Capture the cell that displays the provided text and extract its (X, Y) central coordinate. 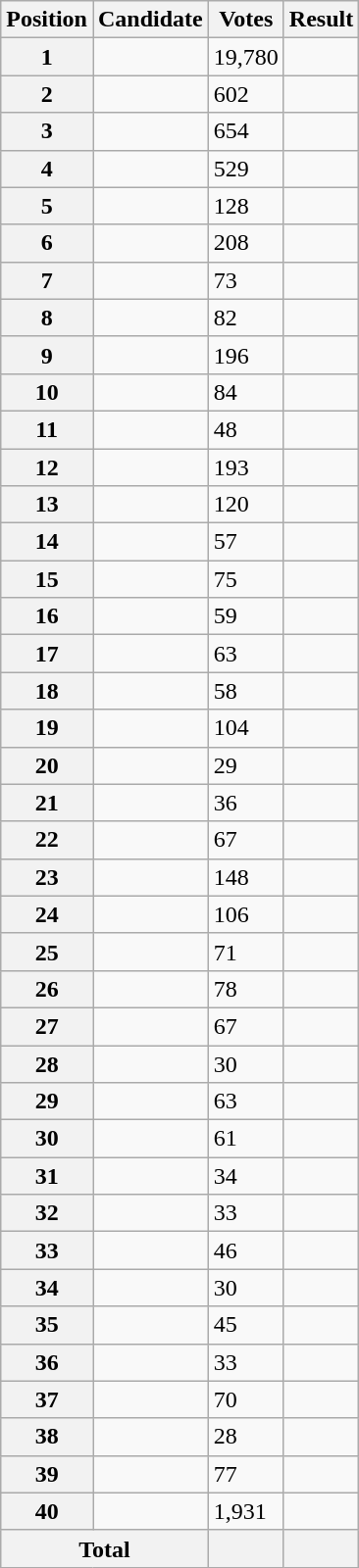
61 (245, 1139)
15 (47, 579)
70 (245, 1399)
58 (245, 691)
148 (245, 877)
18 (47, 691)
19,780 (245, 57)
38 (47, 1437)
193 (245, 467)
78 (245, 989)
35 (47, 1325)
24 (47, 914)
16 (47, 616)
84 (245, 392)
31 (47, 1176)
3 (47, 131)
208 (245, 243)
5 (47, 206)
59 (245, 616)
27 (47, 1026)
57 (245, 542)
39 (47, 1474)
22 (47, 840)
73 (245, 280)
20 (47, 765)
6 (47, 243)
21 (47, 803)
Result (321, 20)
46 (245, 1250)
12 (47, 467)
Position (47, 20)
602 (245, 94)
654 (245, 131)
17 (47, 654)
104 (245, 728)
9 (47, 355)
10 (47, 392)
1,931 (245, 1511)
11 (47, 429)
7 (47, 280)
75 (245, 579)
40 (47, 1511)
2 (47, 94)
77 (245, 1474)
23 (47, 877)
14 (47, 542)
Votes (245, 20)
106 (245, 914)
4 (47, 169)
1 (47, 57)
8 (47, 318)
529 (245, 169)
Candidate (150, 20)
25 (47, 952)
196 (245, 355)
Total (105, 1548)
37 (47, 1399)
19 (47, 728)
128 (245, 206)
32 (47, 1213)
45 (245, 1325)
26 (47, 989)
13 (47, 505)
82 (245, 318)
120 (245, 505)
48 (245, 429)
71 (245, 952)
